Search for the cell housing the specified text and yield its (X, Y) center coordinate. 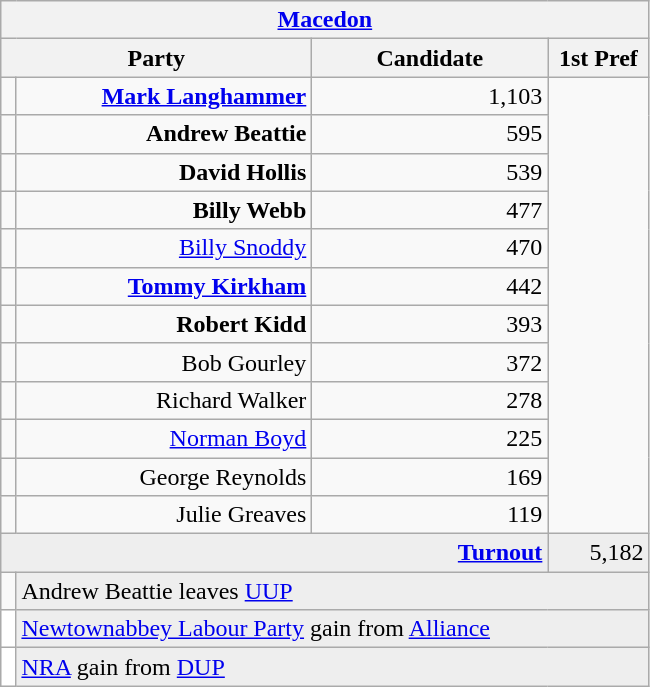
Candidate (430, 58)
Andrew Beattie leaves UUP (332, 591)
595 (430, 134)
Turnout (274, 553)
372 (430, 362)
477 (430, 210)
NRA gain from DUP (332, 667)
Norman Boyd (164, 438)
1st Pref (598, 58)
169 (430, 477)
Billy Webb (164, 210)
119 (430, 515)
Billy Snoddy (164, 248)
5,182 (598, 553)
393 (430, 324)
Bob Gourley (164, 362)
470 (430, 248)
442 (430, 286)
225 (430, 438)
Tommy Kirkham (164, 286)
Richard Walker (164, 400)
Andrew Beattie (164, 134)
539 (430, 172)
David Hollis (164, 172)
Julie Greaves (164, 515)
George Reynolds (164, 477)
1,103 (430, 96)
Newtownabbey Labour Party gain from Alliance (332, 629)
Party (156, 58)
278 (430, 400)
Robert Kidd (164, 324)
Mark Langhammer (164, 96)
Macedon (325, 20)
